Output the [X, Y] coordinate of the center of the cell containing the given text.  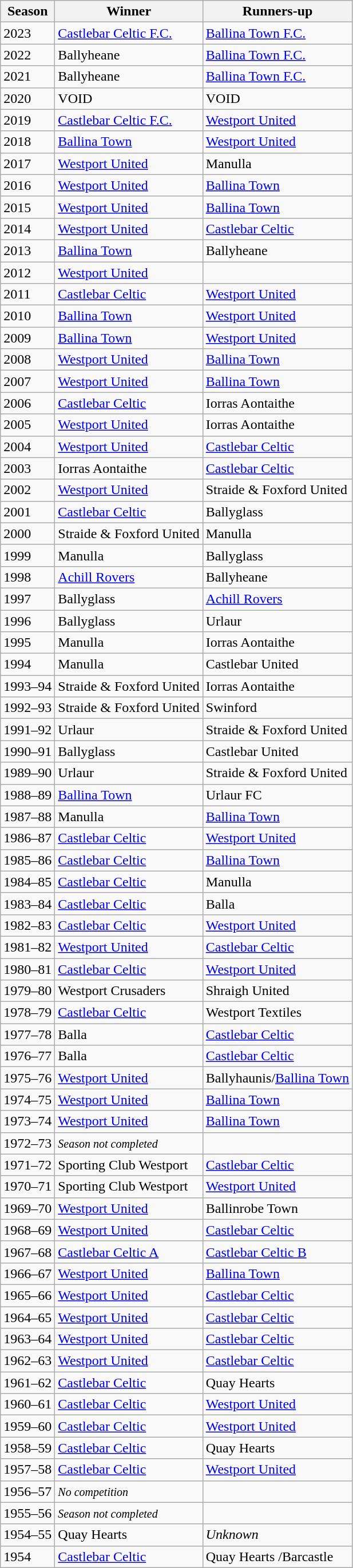
1979–80 [27, 991]
1991–92 [27, 730]
2015 [27, 207]
2010 [27, 316]
1968–69 [27, 1230]
1984–85 [27, 882]
1972–73 [27, 1143]
2006 [27, 403]
1961–62 [27, 1383]
1982–83 [27, 925]
2000 [27, 534]
1963–64 [27, 1339]
1965–66 [27, 1295]
2007 [27, 381]
Ballyhaunis/Ballina Town [277, 1078]
No competition [129, 1491]
1967–68 [27, 1252]
2011 [27, 295]
1956–57 [27, 1491]
2001 [27, 512]
Westport Crusaders [129, 991]
2009 [27, 338]
1998 [27, 577]
Season [27, 11]
1970–71 [27, 1187]
2016 [27, 185]
1996 [27, 620]
2019 [27, 120]
1989–90 [27, 773]
1975–76 [27, 1078]
1957–58 [27, 1470]
Winner [129, 11]
Urlaur FC [277, 795]
1954 [27, 1557]
2023 [27, 33]
Quay Hearts /Barcastle [277, 1557]
1955–56 [27, 1513]
2005 [27, 425]
1969–70 [27, 1208]
1981–82 [27, 947]
1966–67 [27, 1273]
2013 [27, 250]
1988–89 [27, 795]
1987–88 [27, 817]
2018 [27, 142]
Castlebar Celtic A [129, 1252]
1954–55 [27, 1535]
2022 [27, 55]
1973–74 [27, 1121]
1964–65 [27, 1317]
1995 [27, 643]
Westport Textiles [277, 1013]
1960–61 [27, 1404]
1980–81 [27, 969]
2012 [27, 273]
Unknown [277, 1535]
1994 [27, 664]
1990–91 [27, 751]
1978–79 [27, 1013]
1992–93 [27, 708]
1958–59 [27, 1448]
1985–86 [27, 860]
2004 [27, 447]
1959–60 [27, 1426]
2002 [27, 490]
1977–78 [27, 1034]
1962–63 [27, 1361]
Ballinrobe Town [277, 1208]
Swinford [277, 708]
2021 [27, 77]
1993–94 [27, 686]
Castlebar Celtic B [277, 1252]
1997 [27, 599]
2014 [27, 229]
2008 [27, 360]
Runners-up [277, 11]
1983–84 [27, 904]
2017 [27, 164]
1999 [27, 555]
2003 [27, 468]
1971–72 [27, 1165]
1976–77 [27, 1056]
1974–75 [27, 1100]
Shraigh United [277, 991]
1986–87 [27, 838]
2020 [27, 98]
